Output the [x, y] coordinate of the center of the cell containing the given text.  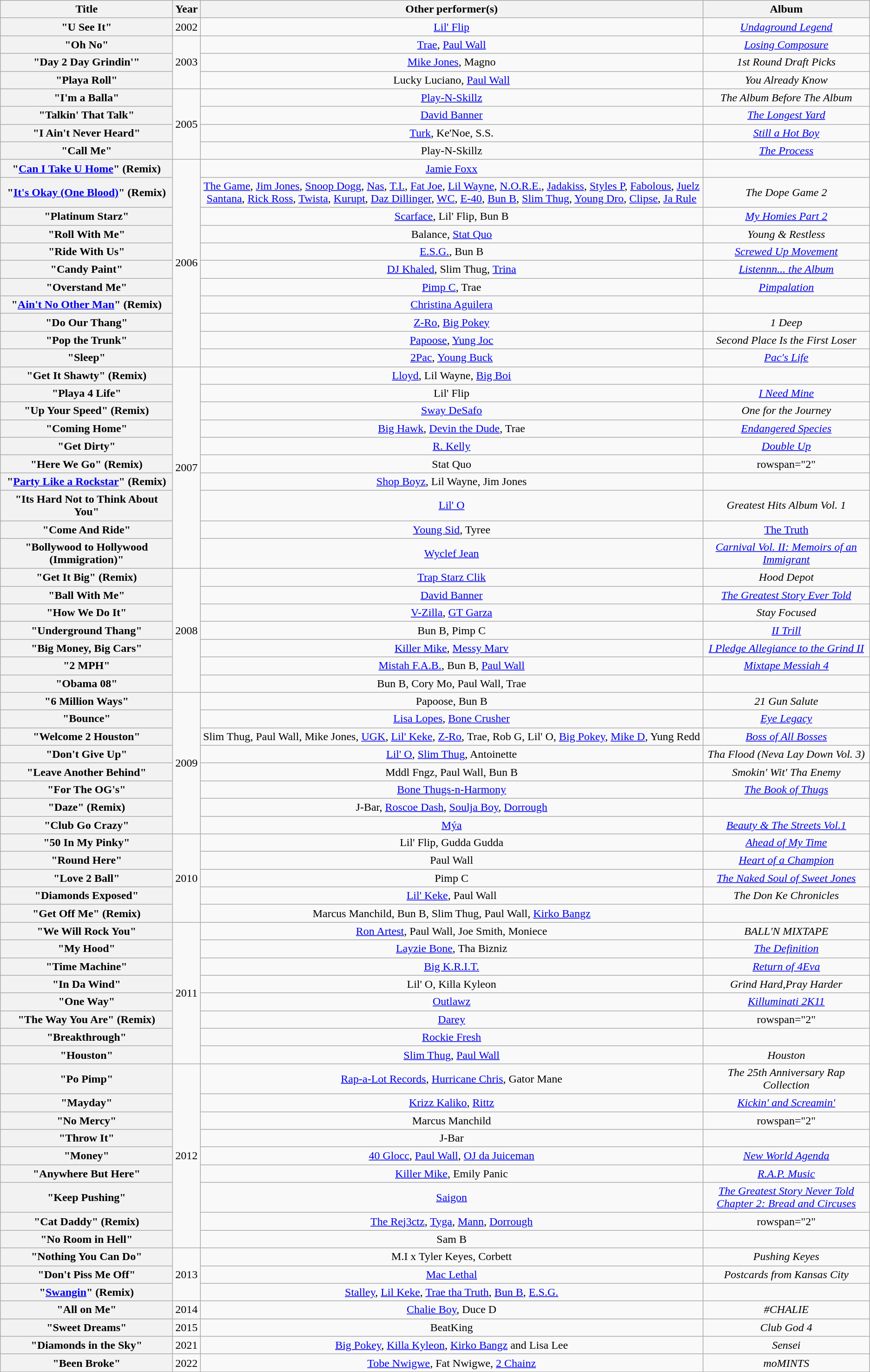
Christina Aguilera [452, 305]
Ahead of My Time [786, 843]
Balance, Stat Quo [452, 234]
Pushing Keyes [786, 1257]
"Don't Piss Me Off" [86, 1274]
"I'm a Balla" [86, 98]
"Nothing You Can Do" [86, 1257]
Rap-a-Lot Records, Hurricane Chris, Gator Mane [452, 1079]
Stay Focused [786, 613]
2011 [187, 993]
Carnival Vol. II: Memoirs of an Immigrant [786, 554]
Losing Composure [786, 45]
Houston [786, 1055]
Scarface, Lil' Flip, Bun B [452, 216]
"The Way You Are" (Remix) [86, 1019]
"Breakthrough" [86, 1037]
Young & Restless [786, 234]
"We Will Rock You" [86, 931]
Postcards from Kansas City [786, 1274]
"Ain't No Other Man" (Remix) [86, 305]
Marcus Manchild, Bun B, Slim Thug, Paul Wall, Kirko Bangz [452, 913]
New World Agenda [786, 1156]
The Greatest Story Ever Told [786, 595]
Eye Legacy [786, 719]
moMINTS [786, 1363]
Lil' Flip, Gudda Gudda [452, 843]
Layzie Bone, Tha Bizniz [452, 949]
"My Hood" [86, 949]
"Money" [86, 1156]
#CHALIE [786, 1310]
"Bollywood to Hollywood (Immigration)" [86, 554]
Shop Boyz, Lil Wayne, Jim Jones [452, 481]
"No Room in Hell" [86, 1239]
Mike Jones, Magno [452, 62]
2021 [187, 1345]
"Mayday" [86, 1103]
Sway DeSafo [452, 411]
The Longest Yard [786, 115]
"Swangin" (Remix) [86, 1292]
"Obama 08" [86, 683]
"Platinum Starz" [86, 216]
"Get Dirty" [86, 446]
"Throw It" [86, 1138]
The Album Before The Album [786, 98]
"U See It" [86, 27]
2007 [187, 467]
Pimpalation [786, 287]
Lil' O [452, 505]
"Its Hard Not to Think About You" [86, 505]
Screwed Up Movement [786, 252]
"Houston" [86, 1055]
"Underground Thang" [86, 630]
My Homies Part 2 [786, 216]
2Pac, Young Buck [452, 358]
2005 [187, 124]
"Sleep" [86, 358]
Sensei [786, 1345]
"Cat Daddy" (Remix) [86, 1221]
"Get It Shawty" (Remix) [86, 375]
Title [86, 9]
Lucky Luciano, Paul Wall [452, 80]
"Ball With Me" [86, 595]
The Dope Game 2 [786, 192]
1st Round Draft Picks [786, 62]
"All on Me" [86, 1310]
One for the Journey [786, 411]
"Call Me" [86, 151]
2013 [187, 1274]
Wyclef Jean [452, 554]
Outlawz [452, 1002]
"Playa 4 Life" [86, 393]
The Greatest Story Never Told Chapter 2: Bread and Circuses [786, 1198]
Lloyd, Lil Wayne, Big Boi [452, 375]
E.S.G., Bun B [452, 252]
Tha Flood (Neva Lay Down Vol. 3) [786, 754]
2002 [187, 27]
M.I x Tyler Keyes, Corbett [452, 1257]
Lil' O, Killa Kyleon [452, 984]
BeatKing [452, 1327]
"Leave Another Behind" [86, 772]
2014 [187, 1310]
1 Deep [786, 322]
Rockie Fresh [452, 1037]
Saigon [452, 1198]
The Don Ke Chronicles [786, 896]
"6 Million Ways" [86, 701]
"Oh No" [86, 45]
Club God 4 [786, 1327]
"How We Do It" [86, 613]
Lil' O, Slim Thug, Antoinette [452, 754]
The Definition [786, 949]
BALL'N MIXTAPE [786, 931]
Killuminati 2K11 [786, 1002]
"Big Money, Big Cars" [86, 648]
Pimp C [452, 878]
"Can I Take U Home" (Remix) [86, 168]
"Get Off Me" (Remix) [86, 913]
Killer Mike, Emily Panic [452, 1174]
Young Sid, Tyree [452, 529]
"Club Go Crazy" [86, 825]
2022 [187, 1363]
Smokin' Wit' Tha Enemy [786, 772]
Second Place Is the First Loser [786, 340]
Trap Starz Clik [452, 578]
"Welcome 2 Houston" [86, 736]
Big K.R.I.T. [452, 966]
Darey [452, 1019]
"Get It Big" (Remix) [86, 578]
R.A.P. Music [786, 1174]
"Party Like a Rockstar" (Remix) [86, 481]
Z-Ro, Big Pokey [452, 322]
The Process [786, 151]
You Already Know [786, 80]
Beauty & The Streets Vol.1 [786, 825]
Pac's Life [786, 358]
2012 [187, 1156]
DJ Khaled, Slim Thug, Trina [452, 269]
Heart of a Champion [786, 860]
Double Up [786, 446]
21 Gun Salute [786, 701]
Stat Quo [452, 464]
"Love 2 Ball" [86, 878]
The 25th Anniversary Rap Collection [786, 1079]
The Naked Soul of Sweet Jones [786, 878]
Big Pokey, Killa Kyleon, Kirko Bangz and Lisa Lee [452, 1345]
Greatest Hits Album Vol. 1 [786, 505]
2010 [187, 878]
Kickin' and Screamin' [786, 1103]
Return of 4Eva [786, 966]
"50 In My Pinky" [86, 843]
"Talkin' That Talk" [86, 115]
"Daze" (Remix) [86, 807]
"Do Our Thang" [86, 322]
Hood Depot [786, 578]
II Trill [786, 630]
"Po Pimp" [86, 1079]
Killer Mike, Messy Marv [452, 648]
Year [187, 9]
Other performer(s) [452, 9]
"Ride With Us" [86, 252]
"Coming Home" [86, 428]
Jamie Foxx [452, 168]
2006 [187, 263]
"Playa Roll" [86, 80]
40 Glocc, Paul Wall, OJ da Juiceman [452, 1156]
Still a Hot Boy [786, 133]
Mddl Fngz, Paul Wall, Bun B [452, 772]
I Need Mine [786, 393]
I Pledge Allegiance to the Grind II [786, 648]
"It's Okay (One Blood)" (Remix) [86, 192]
"I Ain't Never Heard" [86, 133]
The Truth [786, 529]
"Overstand Me" [86, 287]
"Here We Go" (Remix) [86, 464]
Turk, Ke'Noe, S.S. [452, 133]
Bun B, Pimp C [452, 630]
"2 MPH" [86, 666]
Bun B, Cory Mo, Paul Wall, Trae [452, 683]
Tobe Nwigwe, Fat Nwigwe, 2 Chainz [452, 1363]
Stalley, Lil Keke, Trae tha Truth, Bun B, E.S.G. [452, 1292]
Lisa Lopes, Bone Crusher [452, 719]
Lil' Keke, Paul Wall [452, 896]
V-Zilla, GT Garza [452, 613]
Ron Artest, Paul Wall, Joe Smith, Moniece [452, 931]
Bone Thugs-n-Harmony [452, 789]
Undaground Legend [786, 27]
"Up Your Speed" (Remix) [86, 411]
Album [786, 9]
"Candy Paint" [86, 269]
Paul Wall [452, 860]
"In Da Wind" [86, 984]
"Come And Ride" [86, 529]
J-Bar, Roscoe Dash, Soulja Boy, Dorrough [452, 807]
Papoose, Yung Joc [452, 340]
"Diamonds Exposed" [86, 896]
Mýa [452, 825]
Krizz Kaliko, Rittz [452, 1103]
"Sweet Dreams" [86, 1327]
The Rej3ctz, Tyga, Mann, Dorrough [452, 1221]
"Diamonds in the Sky" [86, 1345]
2003 [187, 62]
2009 [187, 763]
Mixtape Messiah 4 [786, 666]
"Round Here" [86, 860]
R. Kelly [452, 446]
"One Way" [86, 1002]
"Don't Give Up" [86, 754]
"Bounce" [86, 719]
Slim Thug, Paul Wall, Mike Jones, UGK, Lil' Keke, Z-Ro, Trae, Rob G, Lil' O, Big Pokey, Mike D, Yung Redd [452, 736]
"Anywhere But Here" [86, 1174]
"Time Machine" [86, 966]
Papoose, Bun B [452, 701]
"Day 2 Day Grindin'" [86, 62]
Listennn... the Album [786, 269]
"Keep Pushing" [86, 1198]
Trae, Paul Wall [452, 45]
Pimp C, Trae [452, 287]
Endangered Species [786, 428]
"Been Broke" [86, 1363]
2008 [187, 630]
Mac Lethal [452, 1274]
Slim Thug, Paul Wall [452, 1055]
"Pop the Trunk" [86, 340]
Marcus Manchild [452, 1120]
Chalie Boy, Duce D [452, 1310]
2015 [187, 1327]
Mistah F.A.B., Bun B, Paul Wall [452, 666]
Boss of All Bosses [786, 736]
"Roll With Me" [86, 234]
The Book of Thugs [786, 789]
Sam B [452, 1239]
Grind Hard,Pray Harder [786, 984]
J-Bar [452, 1138]
"For The OG's" [86, 789]
"No Mercy" [86, 1120]
Big Hawk, Devin the Dude, Trae [452, 428]
